Pinpoint the cell where the given text exists, returning its [x, y] midpoint coordinate. 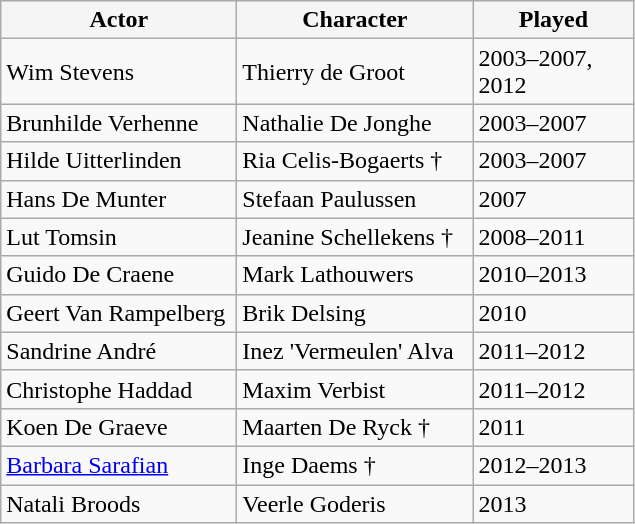
Thierry de Groot [355, 72]
2010–2013 [554, 275]
Played [554, 20]
Inez 'Vermeulen' Alva [355, 351]
2008–2011 [554, 237]
Sandrine André [119, 351]
Jeanine Schellekens † [355, 237]
Maxim Verbist [355, 389]
Natali Broods [119, 503]
2012–2013 [554, 465]
Ria Celis-Bogaerts † [355, 161]
Lut Tomsin [119, 237]
Character [355, 20]
Wim Stevens [119, 72]
Maarten De Ryck † [355, 427]
2013 [554, 503]
Hans De Munter [119, 199]
Brunhilde Verhenne [119, 123]
Stefaan Paulussen [355, 199]
Inge Daems † [355, 465]
2011 [554, 427]
Christophe Haddad [119, 389]
2010 [554, 313]
Brik Delsing [355, 313]
Hilde Uitterlinden [119, 161]
Guido De Craene [119, 275]
Veerle Goderis [355, 503]
Koen De Graeve [119, 427]
Barbara Sarafian [119, 465]
2003–2007, 2012 [554, 72]
Geert Van Rampelberg [119, 313]
2007 [554, 199]
Nathalie De Jonghe [355, 123]
Mark Lathouwers [355, 275]
Actor [119, 20]
